Scan for the cell matching the given text and deliver its [x, y] coordinate at center. 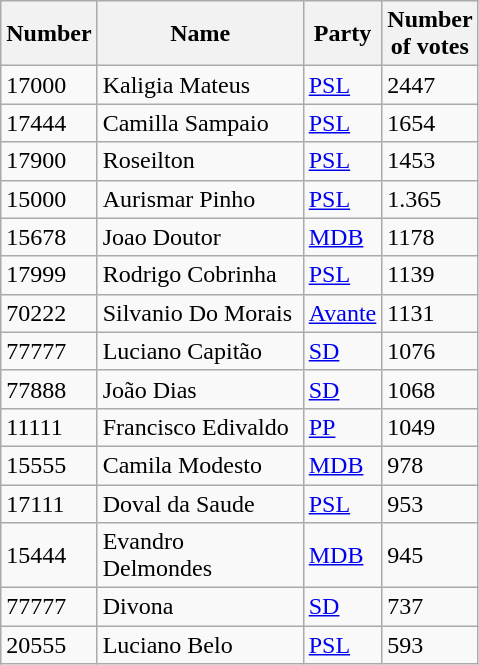
Francisco Edivaldo [200, 427]
1049 [430, 427]
Name [200, 34]
Aurismar Pinho [200, 199]
737 [430, 607]
PP [342, 427]
953 [430, 503]
978 [430, 465]
2447 [430, 85]
Camilla Sampaio [200, 123]
593 [430, 645]
15444 [49, 556]
17111 [49, 503]
Party [342, 34]
Divona [200, 607]
1453 [430, 161]
70222 [49, 313]
Avante [342, 313]
Evandro Delmondes [200, 556]
17000 [49, 85]
Kaligia Mateus [200, 85]
20555 [49, 645]
1131 [430, 313]
1076 [430, 351]
Number [49, 34]
11111 [49, 427]
15555 [49, 465]
1178 [430, 237]
João Dias [200, 389]
1139 [430, 275]
77888 [49, 389]
Luciano Capitão [200, 351]
17999 [49, 275]
1068 [430, 389]
Doval da Saude [200, 503]
Roseilton [200, 161]
1.365 [430, 199]
945 [430, 556]
Rodrigo Cobrinha [200, 275]
Camila Modesto [200, 465]
Silvanio Do Morais [200, 313]
1654 [430, 123]
Luciano Belo [200, 645]
17444 [49, 123]
17900 [49, 161]
15678 [49, 237]
Joao Doutor [200, 237]
Number of votes [430, 34]
15000 [49, 199]
